Return the (X, Y) coordinate for the center point of the cell that contains the specified text.  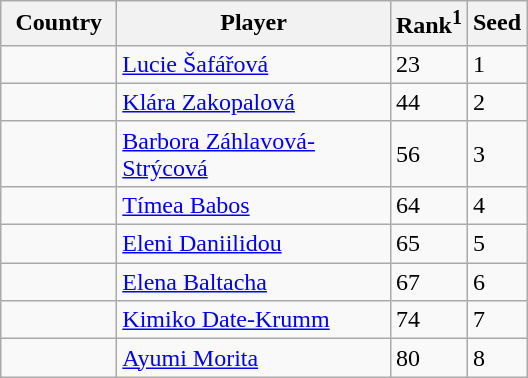
56 (428, 154)
Kimiko Date-Krumm (254, 320)
44 (428, 102)
6 (496, 282)
67 (428, 282)
7 (496, 320)
Elena Baltacha (254, 282)
65 (428, 244)
Seed (496, 24)
Tímea Babos (254, 205)
23 (428, 64)
2 (496, 102)
Ayumi Morita (254, 358)
Lucie Šafářová (254, 64)
4 (496, 205)
8 (496, 358)
1 (496, 64)
Eleni Daniilidou (254, 244)
3 (496, 154)
Rank1 (428, 24)
Klára Zakopalová (254, 102)
5 (496, 244)
74 (428, 320)
Player (254, 24)
64 (428, 205)
Barbora Záhlavová-Strýcová (254, 154)
Country (59, 24)
80 (428, 358)
